Detect which cell encompasses the target text, then output its (x, y) center coordinate. 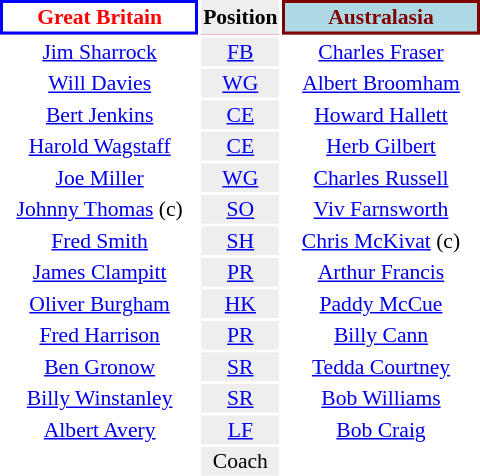
Fred Harrison (100, 335)
Albert Avery (100, 430)
Billy Winstanley (100, 398)
Bob Williams (381, 398)
Charles Russell (381, 178)
James Clampitt (100, 272)
Position (240, 17)
Bert Jenkins (100, 114)
Billy Cann (381, 335)
Ben Gronow (100, 366)
Albert Broomham (381, 83)
SO (240, 209)
Harold Wagstaff (100, 146)
Will Davies (100, 83)
Chris McKivat (c) (381, 240)
HK (240, 304)
Jim Sharrock (100, 52)
Viv Farnsworth (381, 209)
Oliver Burgham (100, 304)
Charles Fraser (381, 52)
Great Britain (100, 17)
Paddy McCue (381, 304)
LF (240, 430)
Howard Hallett (381, 114)
Herb Gilbert (381, 146)
Johnny Thomas (c) (100, 209)
Joe Miller (100, 178)
Tedda Courtney (381, 366)
SH (240, 240)
Australasia (381, 17)
Bob Craig (381, 430)
Arthur Francis (381, 272)
FB (240, 52)
Coach (240, 461)
Fred Smith (100, 240)
